Determine the [X, Y] coordinate at the center of the cell enclosing the given text.  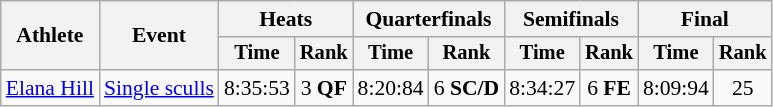
Single sculls [159, 88]
8:20:84 [391, 88]
Heats [286, 19]
Final [705, 19]
6 SC/D [467, 88]
Elana Hill [50, 88]
Athlete [50, 36]
25 [743, 88]
Quarterfinals [429, 19]
Semifinals [571, 19]
8:09:94 [676, 88]
8:35:53 [257, 88]
Event [159, 36]
3 QF [324, 88]
6 FE [609, 88]
8:34:27 [542, 88]
